Identify which cell holds the provided text, then report its (X, Y) central coordinate. 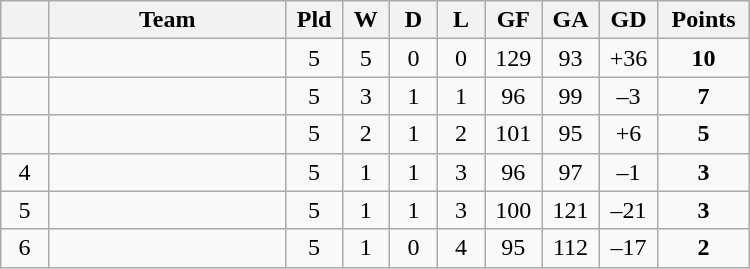
101 (514, 134)
GA (570, 20)
121 (570, 210)
100 (514, 210)
L (461, 20)
93 (570, 58)
GF (514, 20)
D (414, 20)
–17 (628, 248)
99 (570, 96)
10 (704, 58)
112 (570, 248)
6 (25, 248)
–21 (628, 210)
GD (628, 20)
129 (514, 58)
Points (704, 20)
W (366, 20)
–3 (628, 96)
Pld (314, 20)
Team (167, 20)
7 (704, 96)
97 (570, 172)
+36 (628, 58)
–1 (628, 172)
+6 (628, 134)
